From the cell containing the given text, extract its center point as [x, y] coordinate. 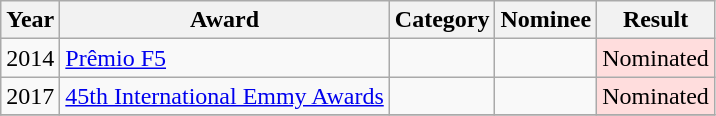
Year [30, 20]
Prêmio F5 [224, 58]
Nominee [546, 20]
45th International Emmy Awards [224, 96]
Award [224, 20]
Category [442, 20]
2014 [30, 58]
Result [656, 20]
2017 [30, 96]
